Identify which cell holds the provided text, then report its (x, y) central coordinate. 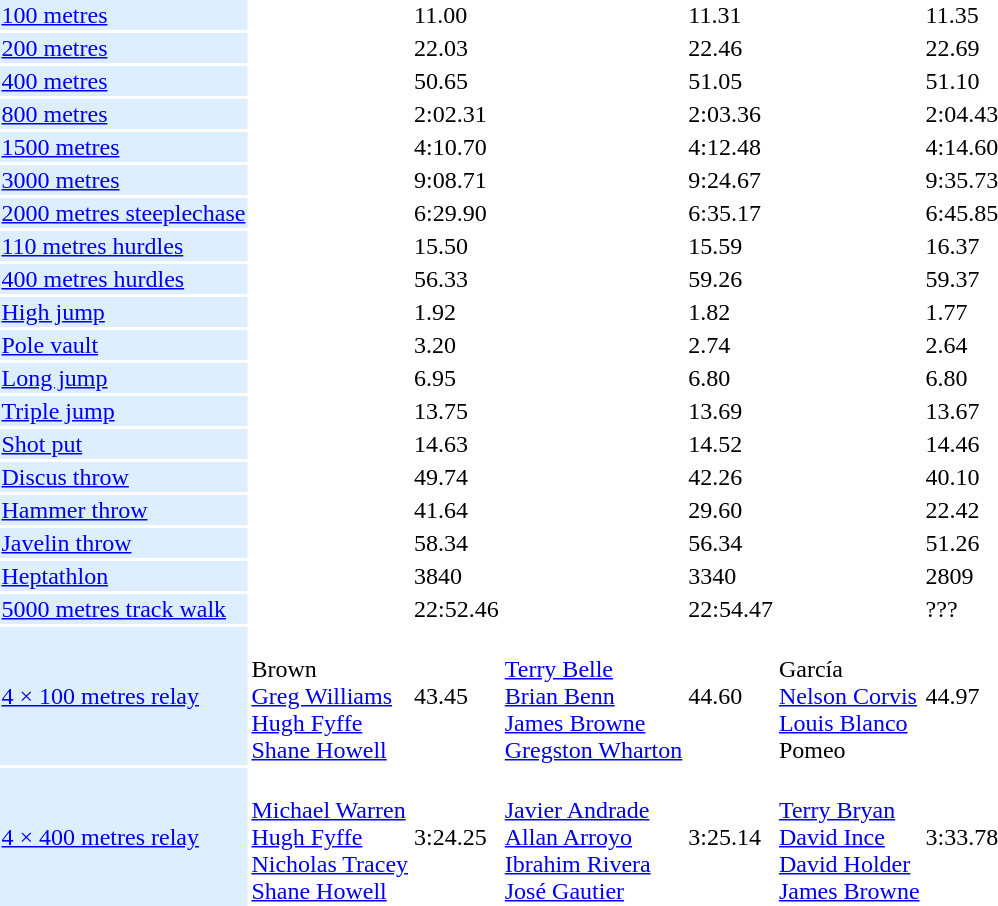
3:24.25 (457, 837)
56.33 (457, 279)
Michael Warren Hugh Fyffe Nicholas Tracey Shane Howell (330, 837)
3:25.14 (731, 837)
22.46 (731, 48)
22:54.47 (731, 609)
29.60 (731, 510)
1500 metres (124, 147)
58.34 (457, 543)
100 metres (124, 15)
49.74 (457, 477)
6:29.90 (457, 213)
Terry Bryan David Ince David Holder James Browne (849, 837)
59.26 (731, 279)
400 metres hurdles (124, 279)
Triple jump (124, 411)
11.31 (731, 15)
15.59 (731, 246)
2000 metres steeplechase (124, 213)
2.74 (731, 345)
56.34 (731, 543)
Hammer throw (124, 510)
110 metres hurdles (124, 246)
200 metres (124, 48)
Javier Andrade Allan Arroyo Ibrahim Rivera José Gautier (594, 837)
1.82 (731, 312)
22.03 (457, 48)
11.00 (457, 15)
9:08.71 (457, 180)
51.05 (731, 81)
22:52.46 (457, 609)
3340 (731, 576)
6:35.17 (731, 213)
1.92 (457, 312)
3.20 (457, 345)
6.95 (457, 378)
2:03.36 (731, 114)
Terry Belle Brian Benn James Browne Gregston Wharton (594, 696)
14.63 (457, 444)
5000 metres track walk (124, 609)
400 metres (124, 81)
Long jump (124, 378)
43.45 (457, 696)
3840 (457, 576)
42.26 (731, 477)
9:24.67 (731, 180)
Heptathlon (124, 576)
14.52 (731, 444)
6.80 (731, 378)
15.50 (457, 246)
800 metres (124, 114)
Brown Greg Williams Hugh Fyffe Shane Howell (330, 696)
Shot put (124, 444)
4 × 400 metres relay (124, 837)
Pole vault (124, 345)
41.64 (457, 510)
44.60 (731, 696)
4:10.70 (457, 147)
Discus throw (124, 477)
2:02.31 (457, 114)
4 × 100 metres relay (124, 696)
50.65 (457, 81)
4:12.48 (731, 147)
Javelin throw (124, 543)
3000 metres (124, 180)
13.75 (457, 411)
García Nelson Corvis Louis Blanco Pomeo (849, 696)
High jump (124, 312)
13.69 (731, 411)
